Locate the cell with the specified text and output its (x, y) center coordinate. 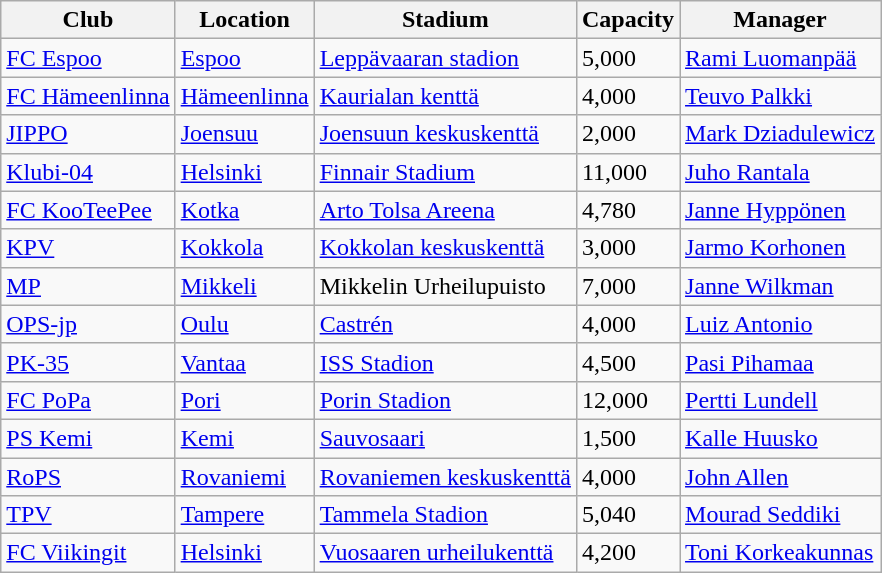
5,040 (628, 515)
4,780 (628, 210)
Pori (244, 400)
Mikkelin Urheilupuisto (445, 286)
Arto Tolsa Areena (445, 210)
Vantaa (244, 362)
RoPS (88, 477)
Pasi Pihamaa (780, 362)
2,000 (628, 134)
Location (244, 20)
Espoo (244, 58)
Pertti Lundell (780, 400)
Toni Korkeakunnas (780, 553)
Finnair Stadium (445, 172)
Joensuu (244, 134)
FC Hämeenlinna (88, 96)
Teuvo Palkki (780, 96)
Juho Rantala (780, 172)
Hämeenlinna (244, 96)
MP (88, 286)
Tammela Stadion (445, 515)
Mark Dziadulewicz (780, 134)
Janne Hyppönen (780, 210)
Rovaniemen keskuskenttä (445, 477)
FC KooTeePee (88, 210)
4,200 (628, 553)
Stadium (445, 20)
Club (88, 20)
4,500 (628, 362)
PK-35 (88, 362)
PS Kemi (88, 438)
ISS Stadion (445, 362)
Mikkeli (244, 286)
KPV (88, 248)
Klubi-04 (88, 172)
Kokkola (244, 248)
Vuosaaren urheilukenttä (445, 553)
FC PoPa (88, 400)
Joensuun keskuskenttä (445, 134)
Luiz Antonio (780, 324)
Leppävaaran stadion (445, 58)
Oulu (244, 324)
5,000 (628, 58)
Kotka (244, 210)
12,000 (628, 400)
JIPPO (88, 134)
Rami Luomanpää (780, 58)
Sauvosaari (445, 438)
Capacity (628, 20)
Kaurialan kenttä (445, 96)
Janne Wilkman (780, 286)
Kokkolan keskuskenttä (445, 248)
John Allen (780, 477)
Manager (780, 20)
Kemi (244, 438)
Castrén (445, 324)
Jarmo Korhonen (780, 248)
Mourad Seddiki (780, 515)
Tampere (244, 515)
1,500 (628, 438)
FC Espoo (88, 58)
TPV (88, 515)
Porin Stadion (445, 400)
3,000 (628, 248)
Kalle Huusko (780, 438)
FC Viikingit (88, 553)
11,000 (628, 172)
7,000 (628, 286)
OPS-jp (88, 324)
Rovaniemi (244, 477)
